Scan for the cell matching the given text and deliver its [X, Y] coordinate at center. 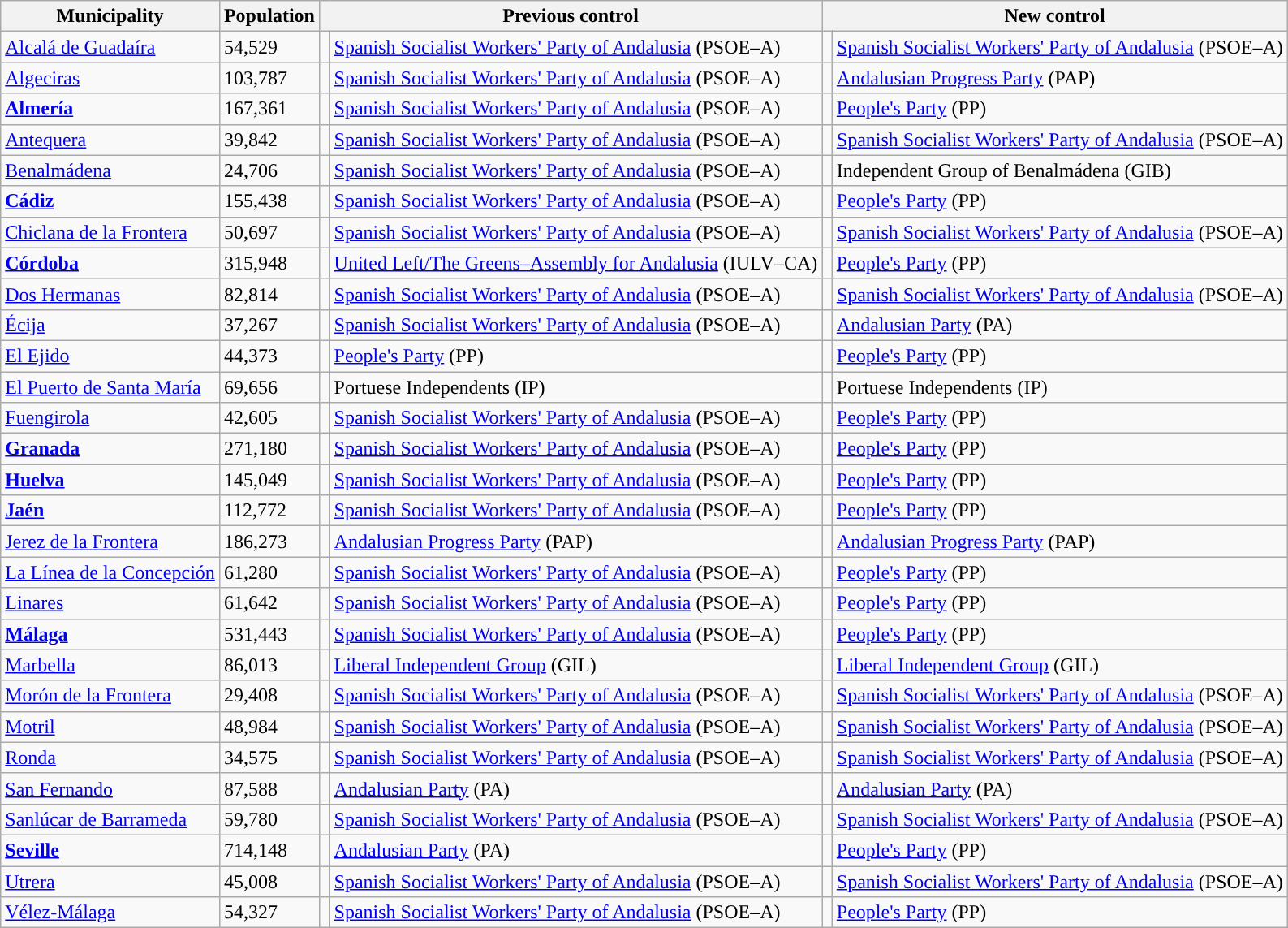
24,706 [269, 170]
Fuengirola [110, 418]
82,814 [269, 294]
42,605 [269, 418]
Almería [110, 109]
145,049 [269, 480]
Sanlúcar de Barrameda [110, 819]
Huelva [110, 480]
Chiclana de la Frontera [110, 232]
714,148 [269, 850]
39,842 [269, 140]
Marbella [110, 665]
Écija [110, 325]
Municipality [110, 16]
Granada [110, 449]
34,575 [269, 758]
San Fernando [110, 788]
Algeciras [110, 78]
Jerez de la Frontera [110, 542]
61,642 [269, 603]
44,373 [269, 356]
59,780 [269, 819]
531,443 [269, 634]
167,361 [269, 109]
61,280 [269, 572]
103,787 [269, 78]
La Línea de la Concepción [110, 572]
54,529 [269, 47]
112,772 [269, 511]
Population [269, 16]
Benalmádena [110, 170]
50,697 [269, 232]
Previous control [570, 16]
New control [1055, 16]
Cádiz [110, 201]
Córdoba [110, 263]
48,984 [269, 727]
86,013 [269, 665]
Dos Hermanas [110, 294]
Linares [110, 603]
54,327 [269, 913]
37,267 [269, 325]
315,948 [269, 263]
Alcalá de Guadaíra [110, 47]
Independent Group of Benalmádena (GIB) [1060, 170]
271,180 [269, 449]
Málaga [110, 634]
Motril [110, 727]
Jaén [110, 511]
Seville [110, 850]
Antequera [110, 140]
186,273 [269, 542]
Vélez-Málaga [110, 913]
69,656 [269, 387]
El Puerto de Santa María [110, 387]
45,008 [269, 881]
El Ejido [110, 356]
Morón de la Frontera [110, 696]
87,588 [269, 788]
29,408 [269, 696]
United Left/The Greens–Assembly for Andalusia (IULV–CA) [576, 263]
155,438 [269, 201]
Utrera [110, 881]
Ronda [110, 758]
